Provide the (x, y) coordinate of the cell's center where the given text is located.  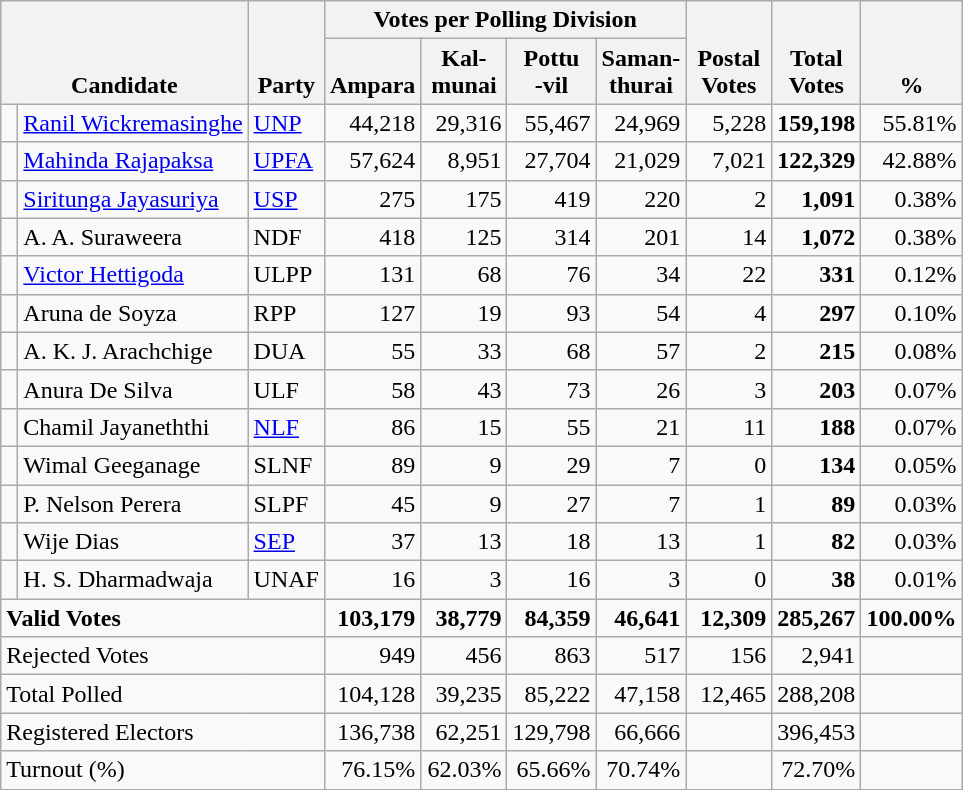
129,798 (552, 732)
85,222 (552, 694)
21,029 (641, 161)
2,941 (816, 656)
P. Nelson Perera (133, 503)
201 (641, 237)
24,969 (641, 123)
Anura De Silva (133, 389)
Party (286, 52)
15 (464, 427)
396,453 (816, 732)
UPFA (286, 161)
18 (552, 542)
Kal-munai (464, 72)
37 (372, 542)
456 (464, 656)
103,179 (372, 618)
331 (816, 275)
54 (641, 313)
PostalVotes (729, 52)
136,738 (372, 732)
62,251 (464, 732)
38 (816, 580)
SLNF (286, 465)
220 (641, 199)
Registered Electors (163, 732)
19 (464, 313)
A. K. J. Arachchige (133, 351)
1,072 (816, 237)
285,267 (816, 618)
46,641 (641, 618)
100.00% (912, 618)
21 (641, 427)
93 (552, 313)
44,218 (372, 123)
125 (464, 237)
SLPF (286, 503)
NLF (286, 427)
29,316 (464, 123)
11 (729, 427)
47,158 (641, 694)
Siritunga Jayasuriya (133, 199)
76.15% (372, 770)
517 (641, 656)
104,128 (372, 694)
159,198 (816, 123)
Rejected Votes (163, 656)
156 (729, 656)
Chamil Jayaneththi (133, 427)
12,309 (729, 618)
UNP (286, 123)
297 (816, 313)
418 (372, 237)
39,235 (464, 694)
0.05% (912, 465)
RPP (286, 313)
ULPP (286, 275)
45 (372, 503)
0.01% (912, 580)
Total Polled (163, 694)
NDF (286, 237)
H. S. Dharmadwaja (133, 580)
275 (372, 199)
57 (641, 351)
27 (552, 503)
SEP (286, 542)
7,021 (729, 161)
Pottu-vil (552, 72)
0.10% (912, 313)
34 (641, 275)
73 (552, 389)
22 (729, 275)
ULF (286, 389)
Victor Hettigoda (133, 275)
Votes per Polling Division (504, 20)
134 (816, 465)
0.12% (912, 275)
Total Votes (816, 52)
26 (641, 389)
62.03% (464, 770)
175 (464, 199)
70.74% (641, 770)
86 (372, 427)
USP (286, 199)
1,091 (816, 199)
419 (552, 199)
0.08% (912, 351)
% (912, 52)
UNAF (286, 580)
Wije Dias (133, 542)
8,951 (464, 161)
863 (552, 656)
949 (372, 656)
314 (552, 237)
Aruna de Soyza (133, 313)
43 (464, 389)
127 (372, 313)
58 (372, 389)
Candidate (124, 52)
Turnout (%) (163, 770)
Wimal Geeganage (133, 465)
Ampara (372, 72)
Saman-thurai (641, 72)
42.88% (912, 161)
215 (816, 351)
12,465 (729, 694)
131 (372, 275)
82 (816, 542)
33 (464, 351)
DUA (286, 351)
76 (552, 275)
55,467 (552, 123)
203 (816, 389)
72.70% (816, 770)
57,624 (372, 161)
4 (729, 313)
29 (552, 465)
38,779 (464, 618)
188 (816, 427)
84,359 (552, 618)
Ranil Wickremasinghe (133, 123)
66,666 (641, 732)
288,208 (816, 694)
5,228 (729, 123)
122,329 (816, 161)
A. A. Suraweera (133, 237)
Mahinda Rajapaksa (133, 161)
14 (729, 237)
55.81% (912, 123)
65.66% (552, 770)
27,704 (552, 161)
Valid Votes (163, 618)
